Determine the [x, y] coordinate at the center of the cell enclosing the given text.  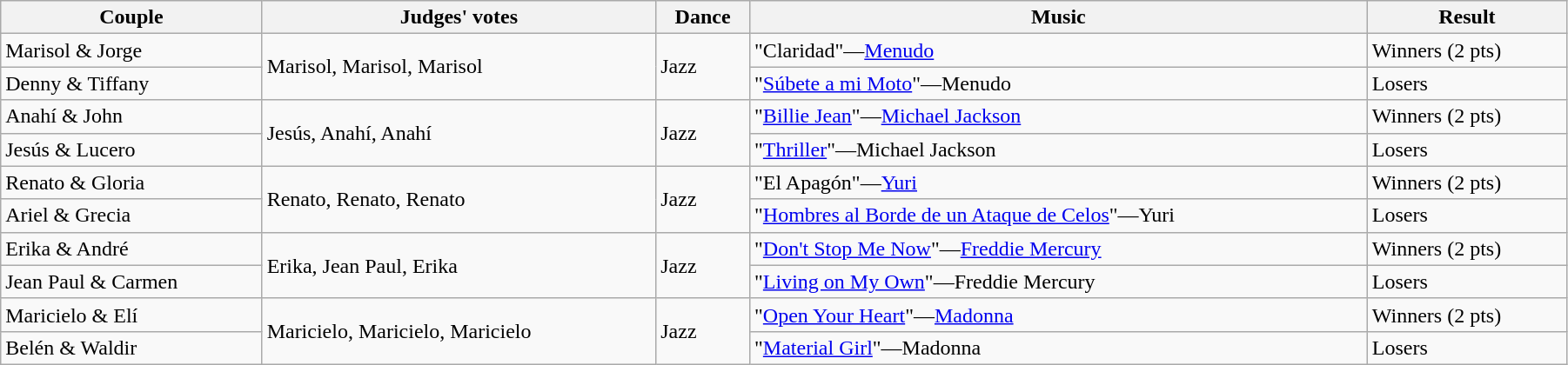
Maricielo, Maricielo, Maricielo [459, 331]
Denny & Tiffany [131, 83]
Erika & André [131, 249]
Dance [703, 17]
Music [1059, 17]
Renato & Gloria [131, 182]
"Living on My Own"—Freddie Mercury [1059, 282]
"Billie Jean"—Michael Jackson [1059, 116]
"Material Girl"—Madonna [1059, 348]
Jesús & Lucero [131, 149]
Belén & Waldir [131, 348]
Judges' votes [459, 17]
Jesús, Anahí, Anahí [459, 133]
Erika, Jean Paul, Erika [459, 265]
Anahí & John [131, 116]
Result [1467, 17]
Jean Paul & Carmen [131, 282]
Maricielo & Elí [131, 315]
"Súbete a mi Moto"—Menudo [1059, 83]
Marisol, Marisol, Marisol [459, 67]
"Claridad"—Menudo [1059, 50]
Ariel & Grecia [131, 216]
Renato, Renato, Renato [459, 199]
"El Apagón"—Yuri [1059, 182]
"Open Your Heart"—Madonna [1059, 315]
"Hombres al Borde de un Ataque de Celos"—Yuri [1059, 216]
Marisol & Jorge [131, 50]
"Don't Stop Me Now"—Freddie Mercury [1059, 249]
Couple [131, 17]
"Thriller"—Michael Jackson [1059, 149]
